Capture the cell that displays the provided text and extract its (X, Y) central coordinate. 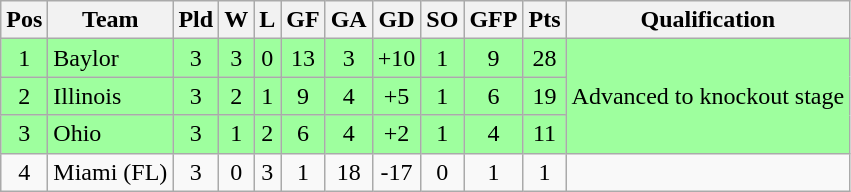
Advanced to knockout stage (708, 96)
Illinois (110, 96)
L (268, 20)
+10 (396, 58)
Pld (196, 20)
GD (396, 20)
Pos (24, 20)
Qualification (708, 20)
13 (303, 58)
GF (303, 20)
Pts (544, 20)
11 (544, 134)
GA (348, 20)
+2 (396, 134)
19 (544, 96)
+5 (396, 96)
GFP (494, 20)
SO (442, 20)
Ohio (110, 134)
-17 (396, 172)
18 (348, 172)
Miami (FL) (110, 172)
W (236, 20)
Baylor (110, 58)
Team (110, 20)
28 (544, 58)
